Return the [x, y] coordinate for the center point of the cell that contains the specified text.  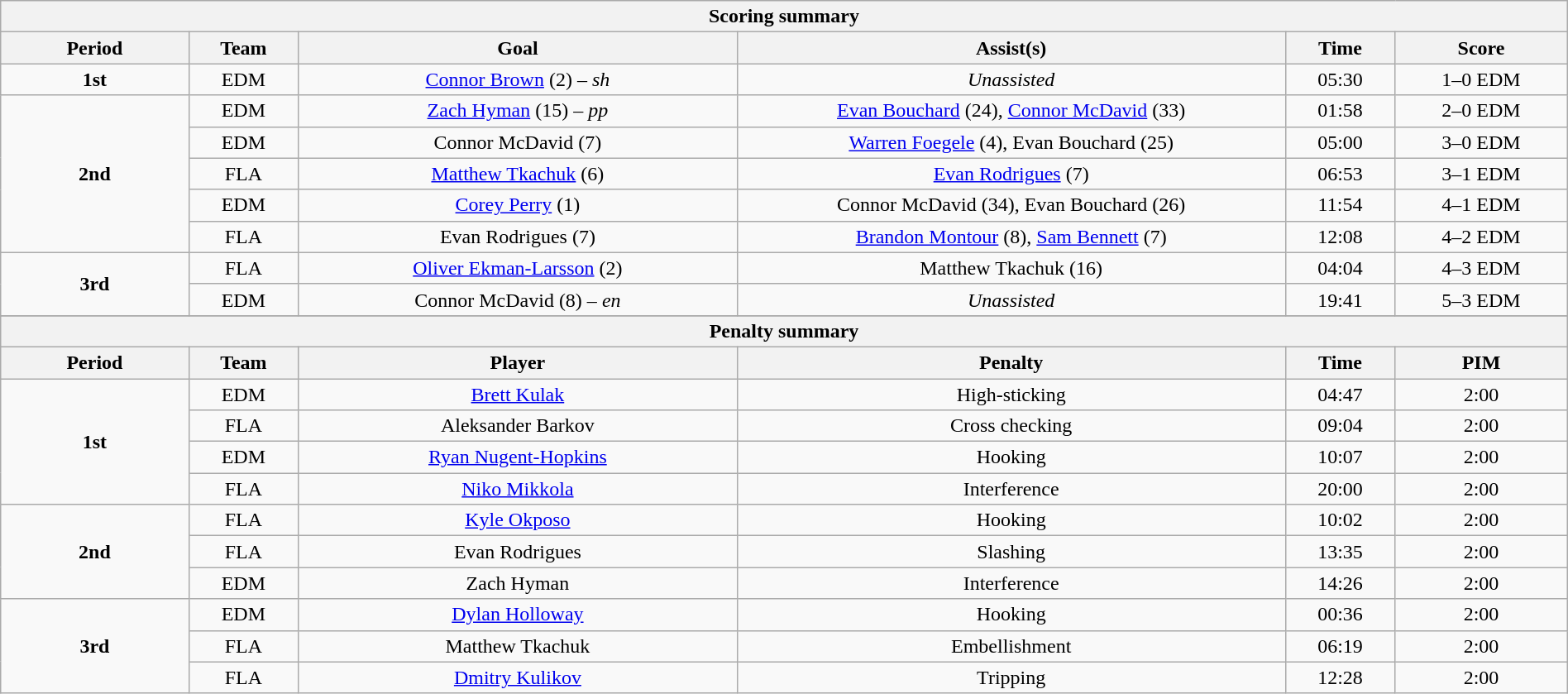
Player [518, 362]
4–3 EDM [1481, 268]
06:19 [1340, 646]
19:41 [1340, 299]
Warren Foegele (4), Evan Bouchard (25) [1011, 142]
11:54 [1340, 205]
2–0 EDM [1481, 111]
Corey Perry (1) [518, 205]
Matthew Tkachuk [518, 646]
Connor McDavid (8) – en [518, 299]
3–0 EDM [1481, 142]
Ryan Nugent-Hopkins [518, 457]
Dylan Holloway [518, 615]
05:30 [1340, 79]
Connor McDavid (7) [518, 142]
Kyle Okposo [518, 520]
20:00 [1340, 489]
12:08 [1340, 237]
1–0 EDM [1481, 79]
Aleksander Barkov [518, 426]
5–3 EDM [1481, 299]
4–2 EDM [1481, 237]
10:02 [1340, 520]
05:00 [1340, 142]
12:28 [1340, 677]
Dmitry Kulikov [518, 677]
PIM [1481, 362]
Tripping [1011, 677]
Cross checking [1011, 426]
3–1 EDM [1481, 174]
Brandon Montour (8), Sam Bennett (7) [1011, 237]
Embellishment [1011, 646]
13:35 [1340, 552]
Evan Rodrigues [518, 552]
Score [1481, 48]
4–1 EDM [1481, 205]
00:36 [1340, 615]
Matthew Tkachuk (16) [1011, 268]
10:07 [1340, 457]
06:53 [1340, 174]
09:04 [1340, 426]
Connor Brown (2) – sh [518, 79]
High-sticking [1011, 395]
14:26 [1340, 583]
Goal [518, 48]
Zach Hyman (15) – pp [518, 111]
Connor McDavid (34), Evan Bouchard (26) [1011, 205]
Slashing [1011, 552]
Zach Hyman [518, 583]
Penalty summary [784, 331]
Penalty [1011, 362]
Oliver Ekman-Larsson (2) [518, 268]
Scoring summary [784, 17]
Niko Mikkola [518, 489]
Brett Kulak [518, 395]
04:04 [1340, 268]
Assist(s) [1011, 48]
Matthew Tkachuk (6) [518, 174]
04:47 [1340, 395]
Evan Bouchard (24), Connor McDavid (33) [1011, 111]
01:58 [1340, 111]
